Locate the cell with the specified text and output its [X, Y] center coordinate. 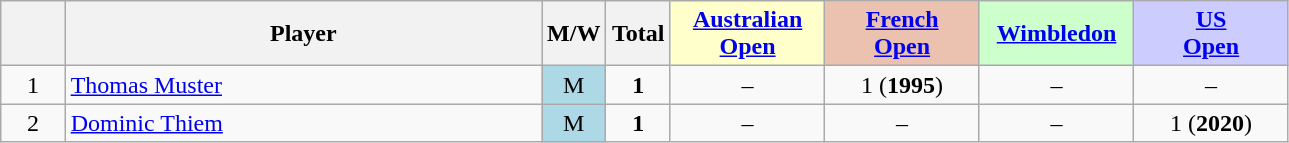
M/W [574, 34]
Total [638, 34]
Australian Open [747, 34]
Wimbledon [1056, 34]
French Open [902, 34]
Player [303, 34]
1 (2020) [1212, 123]
US Open [1212, 34]
Dominic Thiem [303, 123]
Thomas Muster [303, 85]
1 (1995) [902, 85]
2 [33, 123]
